Provide the [x, y] coordinate of the cell's center where the given text is located.  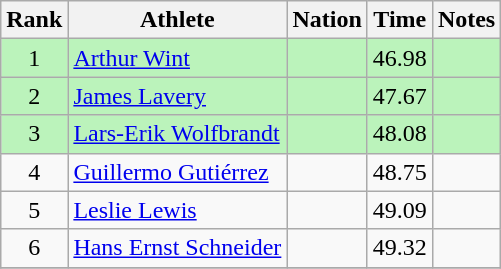
Rank [34, 20]
Hans Ernst Schneider [178, 248]
Athlete [178, 20]
4 [34, 172]
1 [34, 58]
6 [34, 248]
49.32 [400, 248]
Lars-Erik Wolfbrandt [178, 134]
5 [34, 210]
Arthur Wint [178, 58]
James Lavery [178, 96]
2 [34, 96]
3 [34, 134]
49.09 [400, 210]
Time [400, 20]
Guillermo Gutiérrez [178, 172]
Notes [466, 20]
48.08 [400, 134]
Nation [327, 20]
48.75 [400, 172]
Leslie Lewis [178, 210]
47.67 [400, 96]
46.98 [400, 58]
